Search for the cell housing the specified text and yield its (X, Y) center coordinate. 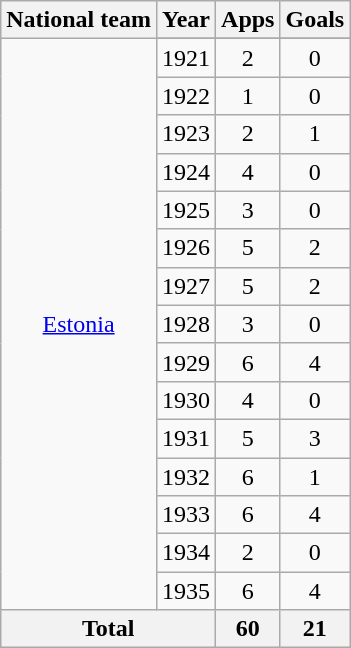
1935 (186, 591)
1927 (186, 286)
1929 (186, 362)
Year (186, 20)
1921 (186, 58)
21 (315, 629)
1922 (186, 96)
1932 (186, 477)
1923 (186, 134)
1934 (186, 553)
Goals (315, 20)
1931 (186, 438)
60 (248, 629)
1924 (186, 172)
1928 (186, 324)
1925 (186, 210)
Estonia (79, 324)
National team (79, 20)
1933 (186, 515)
Apps (248, 20)
Total (108, 629)
1926 (186, 248)
1930 (186, 400)
